Pinpoint the cell where the given text exists, returning its [X, Y] midpoint coordinate. 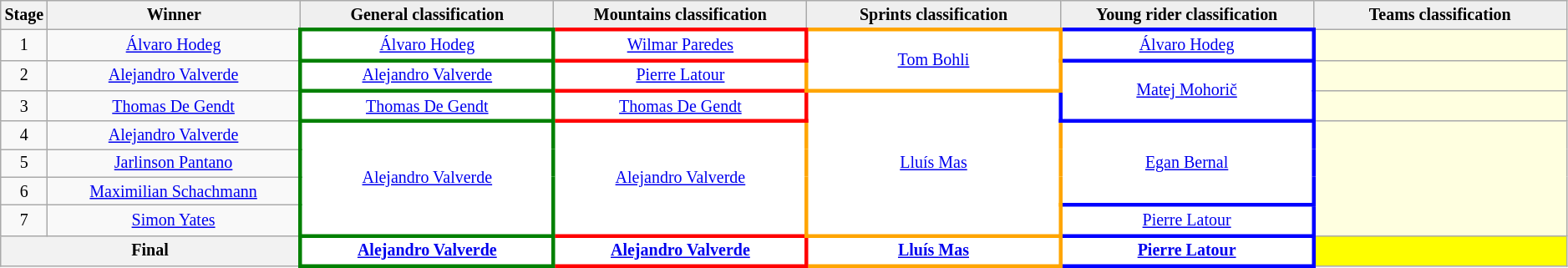
4 [24, 135]
Final [150, 250]
Sprints classification [934, 15]
6 [24, 190]
Stage [24, 15]
Winner [174, 15]
Mountains classification [680, 15]
General classification [428, 15]
Maximilian Schachmann [174, 190]
Tom Bohli [934, 60]
Wilmar Paredes [680, 45]
7 [24, 220]
Matej Mohorič [1186, 92]
3 [24, 106]
Simon Yates [174, 220]
Egan Bernal [1186, 163]
1 [24, 45]
Jarlinson Pantano [174, 164]
Teams classification [1440, 15]
Young rider classification [1186, 15]
2 [24, 76]
5 [24, 164]
